Locate the cell with the specified text and output its (X, Y) center coordinate. 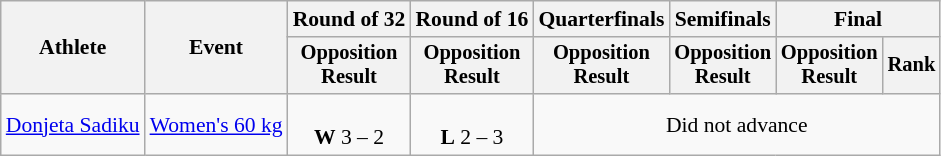
Semifinals (722, 19)
Round of 16 (472, 19)
Rank (912, 66)
Quarterfinals (601, 19)
Event (216, 48)
Women's 60 kg (216, 124)
L 2 – 3 (472, 124)
Round of 32 (350, 19)
Did not advance (736, 124)
Final (858, 19)
Athlete (73, 48)
Donjeta Sadiku (73, 124)
W 3 – 2 (350, 124)
